Extract the (X, Y) coordinate from the center of the cell holding the provided text.  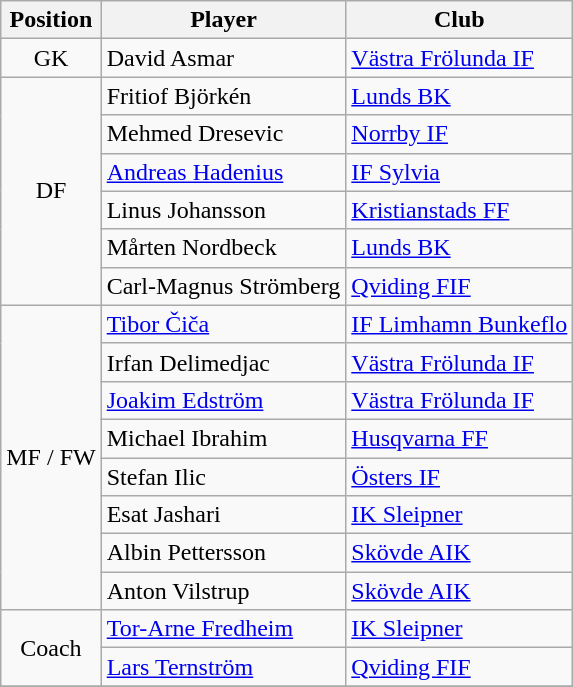
Tibor Čiča (224, 324)
Coach (51, 648)
DF (51, 191)
Position (51, 20)
IF Sylvia (460, 172)
Östers IF (460, 477)
Fritiof Björkén (224, 96)
Linus Johansson (224, 210)
David Asmar (224, 58)
Player (224, 20)
Michael Ibrahim (224, 438)
Albin Pettersson (224, 553)
Anton Vilstrup (224, 591)
Mehmed Dresevic (224, 134)
Kristianstads FF (460, 210)
MF / FW (51, 457)
Carl-Magnus Strömberg (224, 286)
Tor-Arne Fredheim (224, 629)
Mårten Nordbeck (224, 248)
Esat Jashari (224, 515)
IF Limhamn Bunkeflo (460, 324)
Irfan Delimedjac (224, 362)
Norrby IF (460, 134)
Andreas Hadenius (224, 172)
GK (51, 58)
Joakim Edström (224, 400)
Husqvarna FF (460, 438)
Club (460, 20)
Stefan Ilic (224, 477)
Lars Ternström (224, 667)
